Locate the cell with the specified text and output its (X, Y) center coordinate. 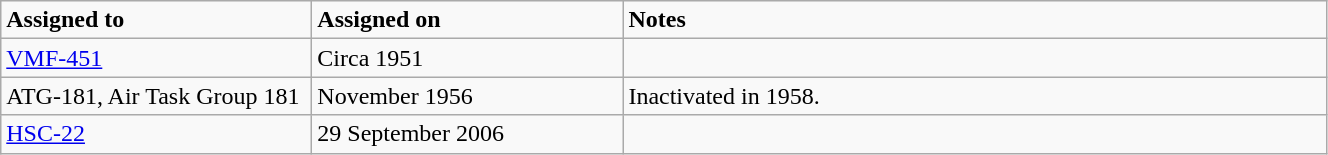
Assigned on (468, 20)
Notes (975, 20)
ATG-181, Air Task Group 181 (156, 96)
Assigned to (156, 20)
November 1956 (468, 96)
29 September 2006 (468, 134)
Inactivated in 1958. (975, 96)
Circa 1951 (468, 58)
VMF-451 (156, 58)
HSC-22 (156, 134)
